Identify which cell holds the provided text, then report its [X, Y] central coordinate. 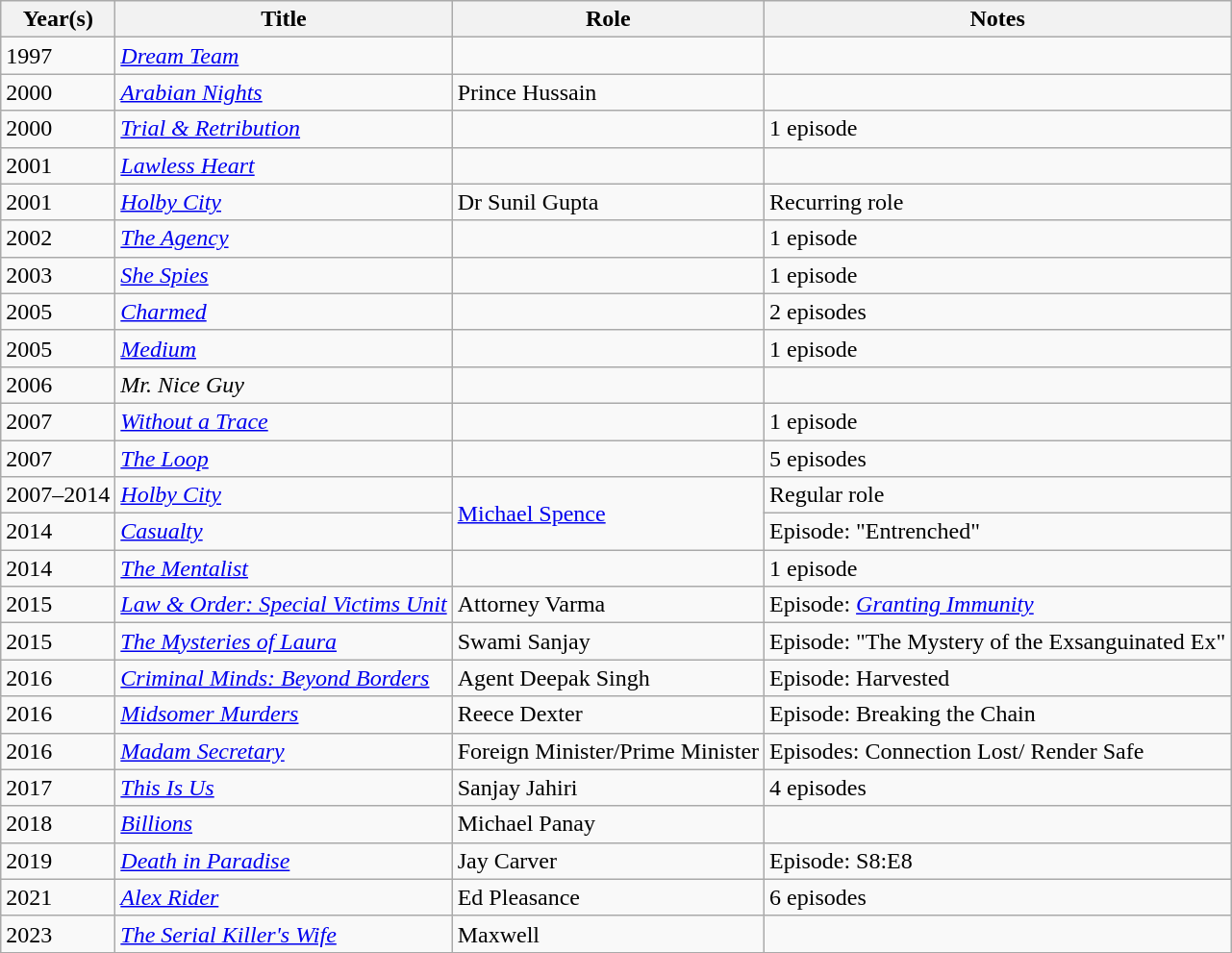
Episode: "Entrenched" [998, 532]
Role [608, 19]
Medium [284, 348]
The Serial Killer's Wife [284, 934]
Billions [284, 824]
Episodes: Connection Lost/ Render Safe [998, 751]
Law & Order: Special Victims Unit [284, 605]
Episode: S8:E8 [998, 861]
Notes [998, 19]
Year(s) [58, 19]
Title [284, 19]
5 episodes [998, 459]
Arabian Nights [284, 92]
The Mentalist [284, 568]
Mr. Nice Guy [284, 385]
Without a Trace [284, 421]
Sanjay Jahiri [608, 788]
Prince Hussain [608, 92]
Agent Deepak Singh [608, 678]
Lawless Heart [284, 165]
Swami Sanjay [608, 641]
2003 [58, 275]
Maxwell [608, 934]
The Agency [284, 238]
Attorney Varma [608, 605]
Criminal Minds: Beyond Borders [284, 678]
Episode: Breaking the Chain [998, 715]
Regular role [998, 495]
2006 [58, 385]
Alex Rider [284, 897]
Reece Dexter [608, 715]
Episode: Harvested [998, 678]
2002 [58, 238]
The Loop [284, 459]
Recurring role [998, 202]
Episode: Granting Immunity [998, 605]
This Is Us [284, 788]
Death in Paradise [284, 861]
2007–2014 [58, 495]
2021 [58, 897]
4 episodes [998, 788]
2019 [58, 861]
2023 [58, 934]
Ed Pleasance [608, 897]
Midsomer Murders [284, 715]
Foreign Minister/Prime Minister [608, 751]
Dream Team [284, 56]
The Mysteries of Laura [284, 641]
2 episodes [998, 312]
6 episodes [998, 897]
2018 [58, 824]
Charmed [284, 312]
Michael Spence [608, 514]
Jay Carver [608, 861]
Madam Secretary [284, 751]
1997 [58, 56]
Trial & Retribution [284, 129]
Dr Sunil Gupta [608, 202]
2017 [58, 788]
Episode: "The Mystery of the Exsanguinated Ex" [998, 641]
Casualty [284, 532]
She Spies [284, 275]
Michael Panay [608, 824]
